Output the (X, Y) coordinate of the center of the cell containing the given text.  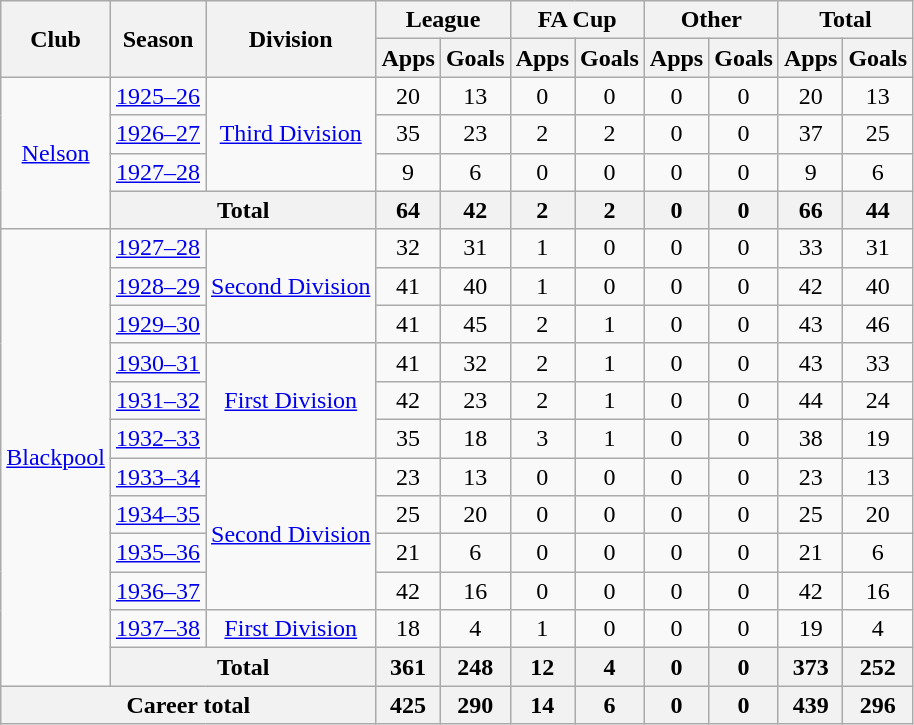
290 (475, 705)
Third Division (291, 134)
1929–30 (158, 324)
425 (408, 705)
1934–35 (158, 515)
38 (810, 438)
1926–27 (158, 134)
45 (475, 324)
66 (810, 210)
Nelson (56, 153)
64 (408, 210)
Other (711, 20)
Division (291, 39)
1937–38 (158, 629)
439 (810, 705)
League (443, 20)
1928–29 (158, 286)
296 (878, 705)
361 (408, 667)
Season (158, 39)
1925–26 (158, 96)
Blackpool (56, 458)
1935–36 (158, 553)
Career total (188, 705)
12 (542, 667)
248 (475, 667)
37 (810, 134)
Club (56, 39)
1936–37 (158, 591)
1931–32 (158, 400)
1930–31 (158, 362)
24 (878, 400)
FA Cup (577, 20)
1932–33 (158, 438)
14 (542, 705)
373 (810, 667)
46 (878, 324)
252 (878, 667)
1933–34 (158, 477)
3 (542, 438)
